Determine the (X, Y) coordinate at the center of the cell enclosing the given text.  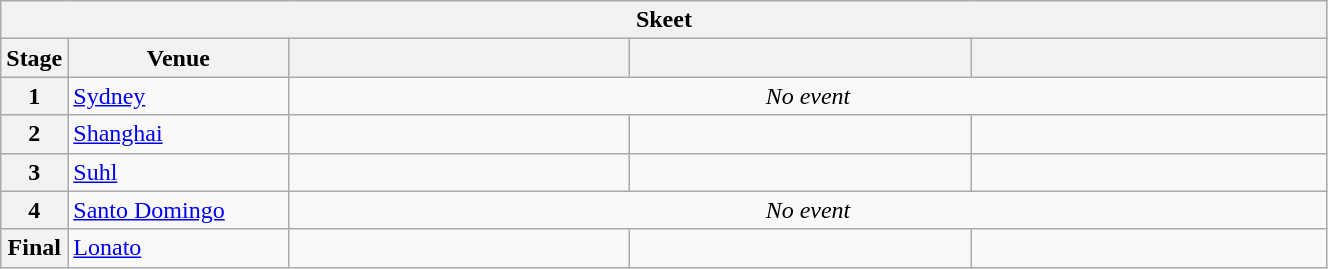
Suhl (178, 172)
Sydney (178, 96)
Venue (178, 58)
2 (34, 134)
1 (34, 96)
Final (34, 248)
Skeet (664, 20)
Lonato (178, 248)
Stage (34, 58)
Santo Domingo (178, 210)
4 (34, 210)
Shanghai (178, 134)
3 (34, 172)
